Extract the [X, Y] coordinate from the center of the cell holding the provided text.  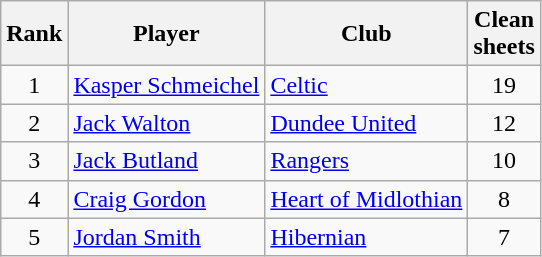
12 [504, 123]
4 [34, 199]
Hibernian [366, 237]
Kasper Schmeichel [166, 85]
Celtic [366, 85]
8 [504, 199]
5 [34, 237]
Heart of Midlothian [366, 199]
19 [504, 85]
Dundee United [366, 123]
7 [504, 237]
Rank [34, 34]
2 [34, 123]
10 [504, 161]
Jordan Smith [166, 237]
Jack Walton [166, 123]
Player [166, 34]
3 [34, 161]
Craig Gordon [166, 199]
Rangers [366, 161]
Club [366, 34]
Jack Butland [166, 161]
Cleansheets [504, 34]
1 [34, 85]
